Detect which cell encompasses the target text, then output its [X, Y] center coordinate. 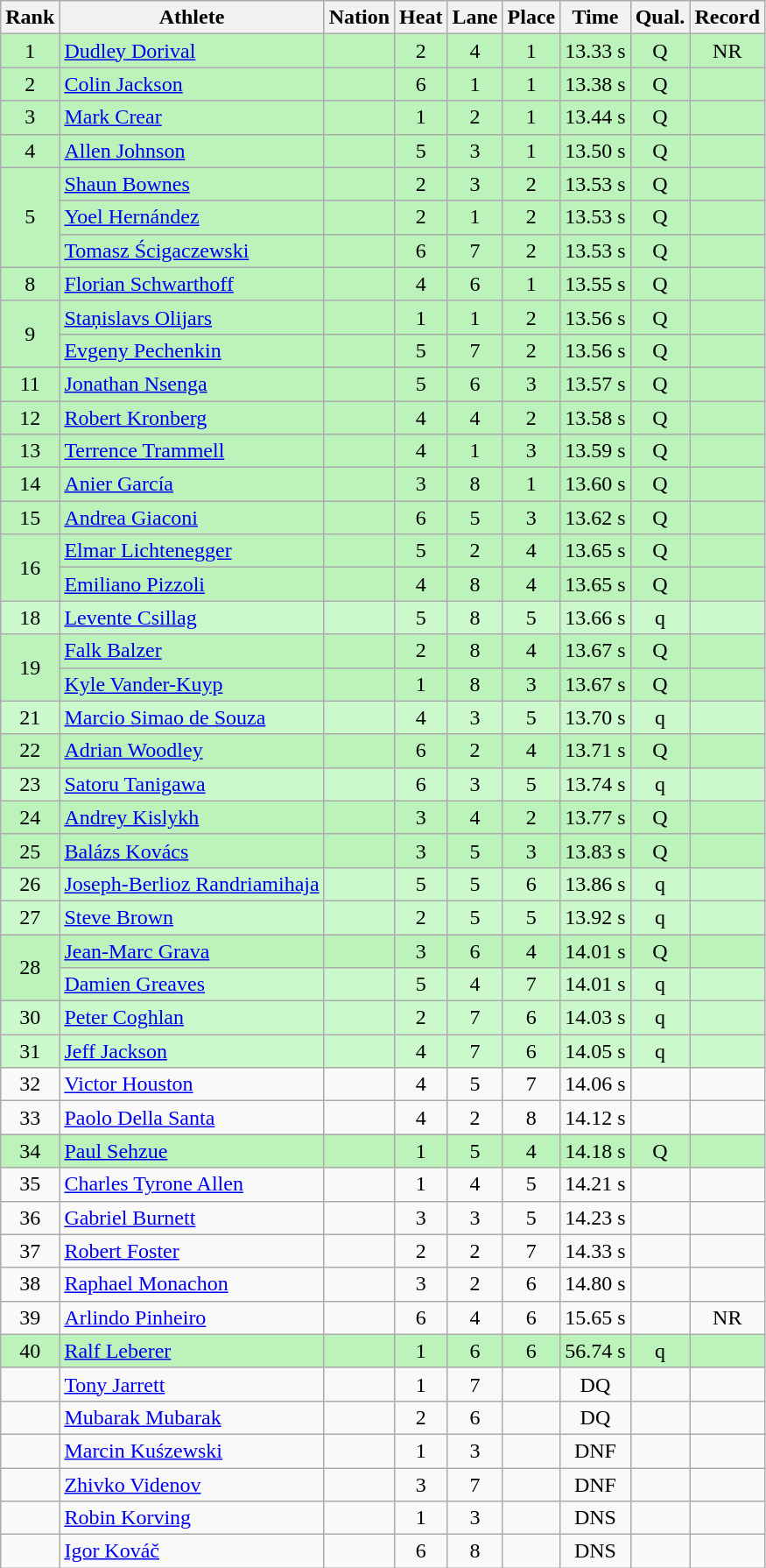
21 [30, 717]
Kyle Vander-Kuyp [192, 684]
26 [30, 884]
Lane [474, 18]
Allen Johnson [192, 151]
13.83 s [595, 851]
39 [30, 1317]
Ralf Leberer [192, 1351]
11 [30, 384]
Paolo Della Santa [192, 1118]
Tony Jarrett [192, 1384]
14.12 s [595, 1118]
56.74 s [595, 1351]
Qual. [660, 18]
Record [727, 18]
31 [30, 1051]
Place [531, 18]
14.06 s [595, 1084]
13.58 s [595, 418]
Heat [421, 18]
13.55 s [595, 284]
Colin Jackson [192, 84]
13.50 s [595, 151]
Joseph-Berlioz Randriamihaja [192, 884]
14.21 s [595, 1184]
Florian Schwarthoff [192, 284]
Robert Kronberg [192, 418]
Jonathan Nsenga [192, 384]
Rank [30, 18]
Dudley Dorival [192, 51]
Marcio Simao de Souza [192, 717]
24 [30, 817]
38 [30, 1284]
18 [30, 618]
13 [30, 451]
35 [30, 1184]
40 [30, 1351]
Falk Balzer [192, 651]
16 [30, 568]
Anier García [192, 484]
Igor Kováč [192, 1551]
13.59 s [595, 451]
14.33 s [595, 1251]
Satoru Tanigawa [192, 784]
15 [30, 518]
Andrea Giaconi [192, 518]
Charles Tyrone Allen [192, 1184]
Levente Csillag [192, 618]
Adrian Woodley [192, 751]
9 [30, 334]
Damien Greaves [192, 985]
14.05 s [595, 1051]
37 [30, 1251]
Gabriel Burnett [192, 1218]
13.71 s [595, 751]
13.57 s [595, 384]
Mubarak Mubarak [192, 1417]
Mark Crear [192, 117]
13.92 s [595, 917]
Paul Sehzue [192, 1151]
33 [30, 1118]
Jean-Marc Grava [192, 950]
15.65 s [595, 1317]
Raphael Monachon [192, 1284]
13.62 s [595, 518]
13.77 s [595, 817]
Balázs Kovács [192, 851]
32 [30, 1084]
14.18 s [595, 1151]
Robert Foster [192, 1251]
13.44 s [595, 117]
14.80 s [595, 1284]
Marcin Kuśzewski [192, 1451]
25 [30, 851]
13.66 s [595, 618]
34 [30, 1151]
Emiliano Pizzoli [192, 584]
Arlindo Pinheiro [192, 1317]
13.33 s [595, 51]
14.03 s [595, 1018]
Steve Brown [192, 917]
23 [30, 784]
14.23 s [595, 1218]
13.70 s [595, 717]
14 [30, 484]
13.86 s [595, 884]
Staņislavs Olijars [192, 317]
13.60 s [595, 484]
Time [595, 18]
28 [30, 967]
Evgeny Pechenkin [192, 350]
Athlete [192, 18]
Victor Houston [192, 1084]
22 [30, 751]
Andrey Kislykh [192, 817]
27 [30, 917]
Terrence Trammell [192, 451]
Shaun Bownes [192, 184]
12 [30, 418]
19 [30, 667]
36 [30, 1218]
Zhivko Videnov [192, 1485]
Tomasz Ścigaczewski [192, 251]
Elmar Lichtenegger [192, 551]
13.74 s [595, 784]
Jeff Jackson [192, 1051]
Peter Coghlan [192, 1018]
Nation [359, 18]
13.38 s [595, 84]
30 [30, 1018]
Yoel Hernández [192, 217]
Robin Korving [192, 1518]
